Determine the [X, Y] coordinate at the center of the cell enclosing the given text.  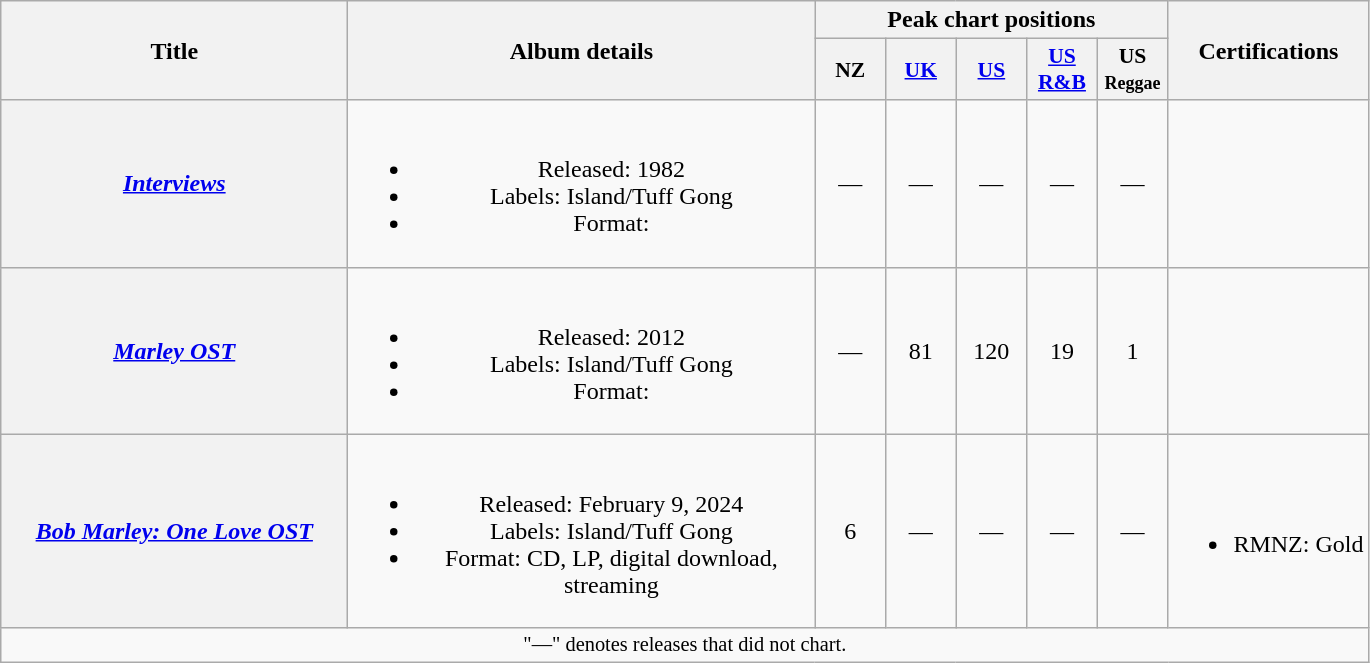
6 [850, 531]
1 [1132, 350]
US [992, 70]
Released: 2012Labels: Island/Tuff GongFormat: [582, 350]
19 [1062, 350]
NZ [850, 70]
Title [174, 50]
Album details [582, 50]
US Reggae [1132, 70]
Bob Marley: One Love OST [174, 531]
"—" denotes releases that did not chart. [685, 645]
81 [920, 350]
Marley OST [174, 350]
120 [992, 350]
USR&B [1062, 70]
RMNZ: Gold [1268, 531]
UK [920, 70]
Interviews [174, 184]
Released: February 9, 2024Labels: Island/Tuff GongFormat: CD, LP, digital download, streaming [582, 531]
Peak chart positions [992, 20]
Certifications [1268, 50]
Released: 1982Labels: Island/Tuff GongFormat: [582, 184]
